Determine the (x, y) coordinate at the center of the cell enclosing the given text.  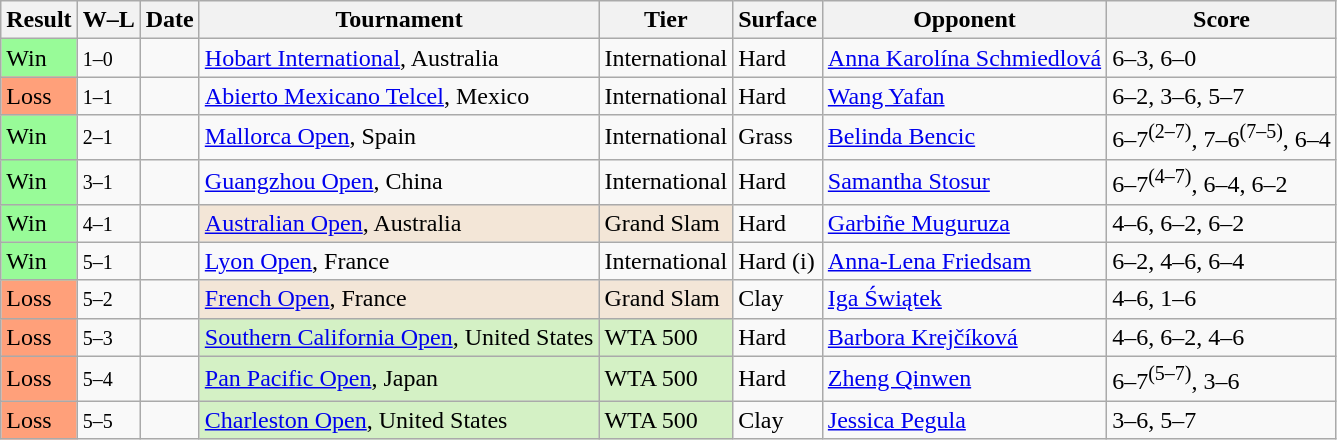
4–6, 6–2, 6–2 (1222, 223)
Date (170, 20)
Australian Open, Australia (399, 223)
Hobart International, Australia (399, 58)
1–0 (108, 58)
3–1 (108, 182)
Belinda Bencic (964, 138)
Tier (666, 20)
Wang Yafan (964, 96)
Zheng Qinwen (964, 378)
Jessica Pegula (964, 420)
Iga Świątek (964, 299)
1–1 (108, 96)
French Open, France (399, 299)
Southern California Open, United States (399, 337)
3–6, 5–7 (1222, 420)
Anna Karolína Schmiedlová (964, 58)
5–5 (108, 420)
6–3, 6–0 (1222, 58)
Tournament (399, 20)
Surface (778, 20)
Charleston Open, United States (399, 420)
Opponent (964, 20)
Barbora Krejčíková (964, 337)
6–7(5–7), 3–6 (1222, 378)
5–4 (108, 378)
Abierto Mexicano Telcel, Mexico (399, 96)
4–6, 6–2, 4–6 (1222, 337)
Guangzhou Open, China (399, 182)
Garbiñe Muguruza (964, 223)
Mallorca Open, Spain (399, 138)
Score (1222, 20)
6–2, 4–6, 6–4 (1222, 261)
Hard (i) (778, 261)
6–7(4–7), 6–4, 6–2 (1222, 182)
Result (39, 20)
Lyon Open, France (399, 261)
Grass (778, 138)
W–L (108, 20)
6–2, 3–6, 5–7 (1222, 96)
2–1 (108, 138)
4–6, 1–6 (1222, 299)
6–7(2–7), 7–6(7–5), 6–4 (1222, 138)
Samantha Stosur (964, 182)
5–2 (108, 299)
Anna-Lena Friedsam (964, 261)
5–1 (108, 261)
4–1 (108, 223)
5–3 (108, 337)
Pan Pacific Open, Japan (399, 378)
